Detect which cell encompasses the target text, then output its [x, y] center coordinate. 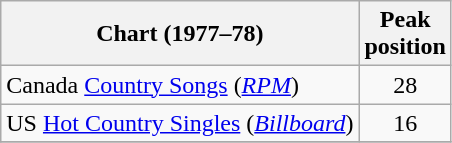
28 [405, 85]
16 [405, 123]
US Hot Country Singles (Billboard) [180, 123]
Canada Country Songs (RPM) [180, 85]
Chart (1977–78) [180, 34]
Peakposition [405, 34]
